Identify which cell holds the provided text, then report its (x, y) central coordinate. 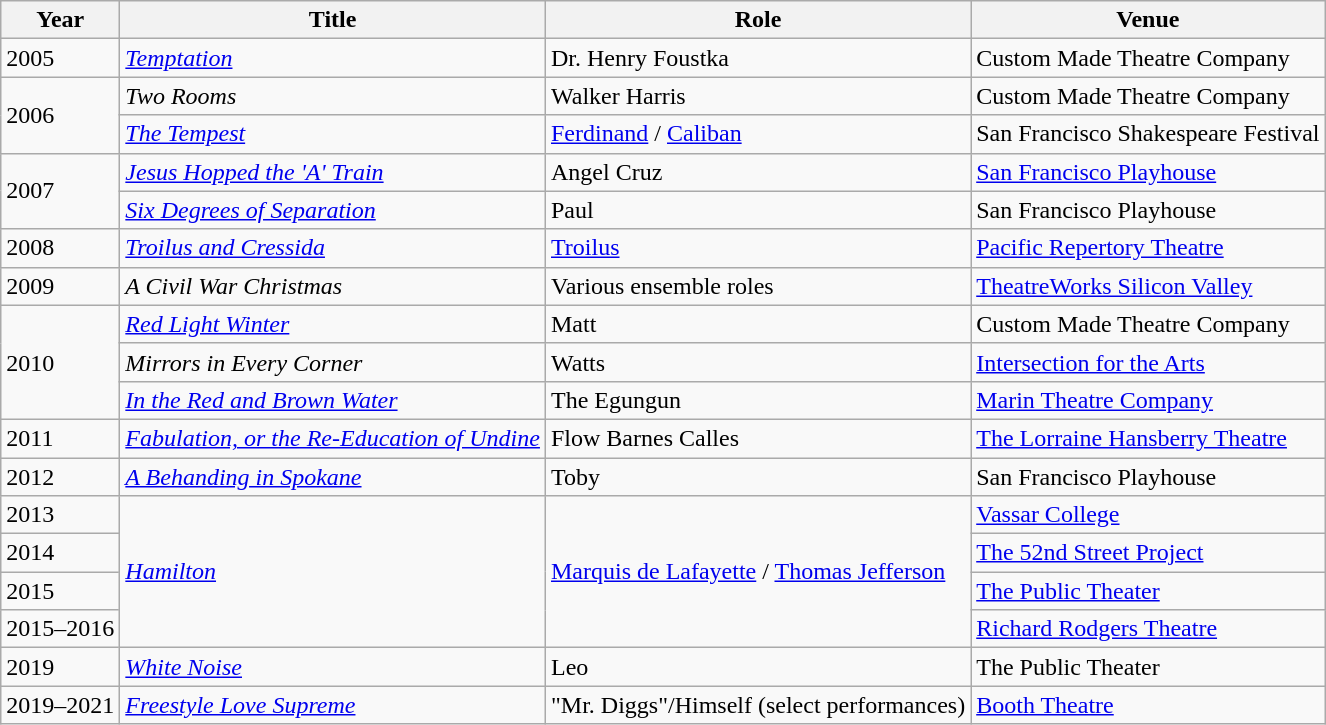
2019–2021 (60, 705)
2007 (60, 191)
Pacific Repertory Theatre (1148, 248)
2012 (60, 477)
Mirrors in Every Corner (333, 362)
Marquis de Lafayette / Thomas Jefferson (758, 572)
Red Light Winter (333, 324)
White Noise (333, 667)
2009 (60, 286)
Angel Cruz (758, 172)
Leo (758, 667)
Dr. Henry Foustka (758, 58)
2010 (60, 362)
The Egungun (758, 400)
Two Rooms (333, 96)
A Civil War Christmas (333, 286)
The Lorraine Hansberry Theatre (1148, 438)
Matt (758, 324)
Various ensemble roles (758, 286)
Booth Theatre (1148, 705)
"Mr. Diggs"/Himself (select performances) (758, 705)
Walker Harris (758, 96)
Freestyle Love Supreme (333, 705)
In the Red and Brown Water (333, 400)
Year (60, 20)
2013 (60, 515)
2015 (60, 591)
Watts (758, 362)
Marin Theatre Company (1148, 400)
2011 (60, 438)
2008 (60, 248)
Paul (758, 210)
Role (758, 20)
Intersection for the Arts (1148, 362)
Hamilton (333, 572)
2014 (60, 553)
Troilus (758, 248)
The 52nd Street Project (1148, 553)
Troilus and Cressida (333, 248)
A Behanding in Spokane (333, 477)
Venue (1148, 20)
Ferdinand / Caliban (758, 134)
2015–2016 (60, 629)
2019 (60, 667)
2005 (60, 58)
TheatreWorks Silicon Valley (1148, 286)
Vassar College (1148, 515)
Jesus Hopped the 'A' Train (333, 172)
San Francisco Shakespeare Festival (1148, 134)
The Tempest (333, 134)
Temptation (333, 58)
Toby (758, 477)
Six Degrees of Separation (333, 210)
Fabulation, or the Re-Education of Undine (333, 438)
Title (333, 20)
2006 (60, 115)
Richard Rodgers Theatre (1148, 629)
Flow Barnes Calles (758, 438)
